Capture the cell that displays the provided text and extract its [x, y] central coordinate. 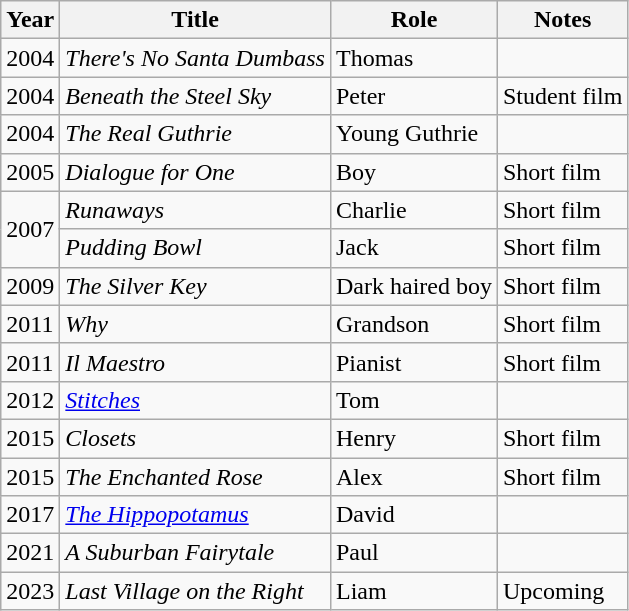
The Real Guthrie [196, 134]
Dark haired boy [414, 286]
Upcoming [562, 591]
2009 [30, 286]
Closets [196, 438]
Beneath the Steel Sky [196, 96]
The Hippopotamus [196, 515]
The Silver Key [196, 286]
Stitches [196, 400]
Liam [414, 591]
2012 [30, 400]
Alex [414, 477]
Thomas [414, 58]
Peter [414, 96]
Pianist [414, 362]
Notes [562, 20]
Role [414, 20]
Dialogue for One [196, 172]
Title [196, 20]
2023 [30, 591]
Boy [414, 172]
Young Guthrie [414, 134]
2005 [30, 172]
Tom [414, 400]
Grandson [414, 324]
2007 [30, 229]
2021 [30, 553]
Henry [414, 438]
There's No Santa Dumbass [196, 58]
David [414, 515]
Year [30, 20]
The Enchanted Rose [196, 477]
Last Village on the Right [196, 591]
Why [196, 324]
2017 [30, 515]
Jack [414, 248]
Pudding Bowl [196, 248]
Paul [414, 553]
Il Maestro [196, 362]
Student film [562, 96]
Runaways [196, 210]
Charlie [414, 210]
A Suburban Fairytale [196, 553]
